Return the (x, y) coordinate for the center point of the cell that contains the specified text.  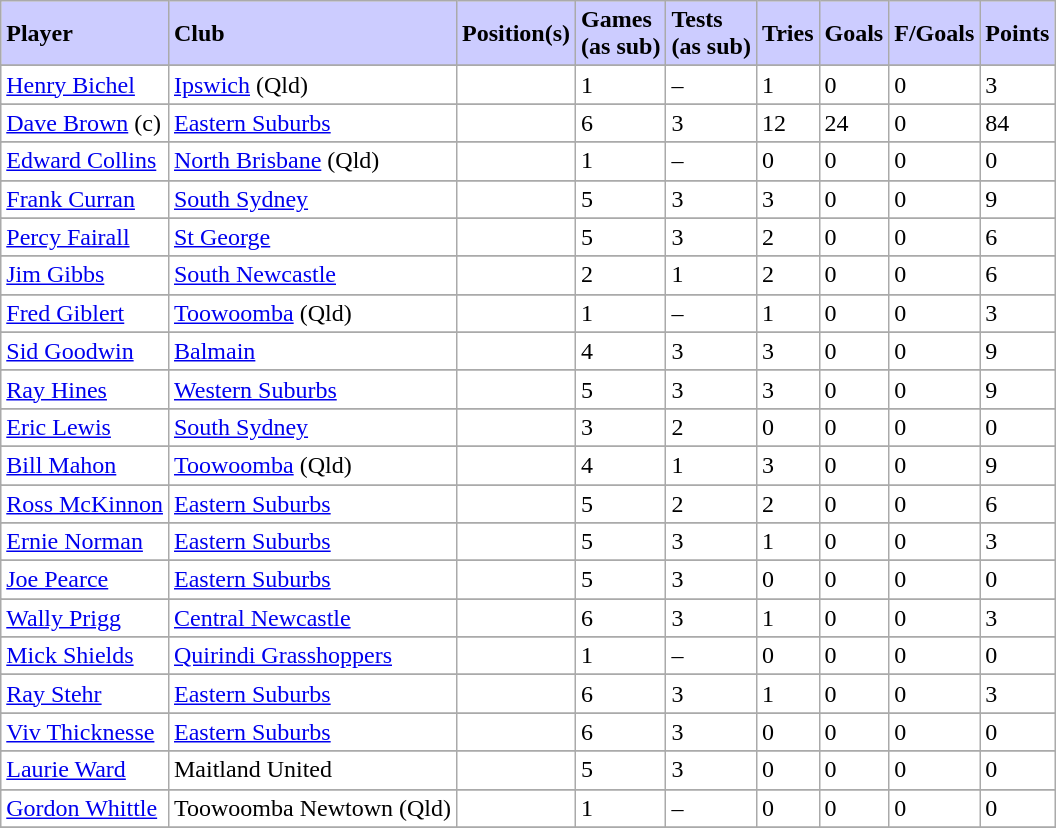
Western Suburbs (312, 389)
Toowoomba Newtown (Qld) (312, 808)
Sid Goodwin (85, 351)
Ernie Norman (85, 542)
St George (312, 237)
Maitland United (312, 770)
North Brisbane (Qld) (312, 161)
Games(as sub) (621, 34)
Central Newcastle (312, 618)
Mick Shields (85, 656)
Ray Hines (85, 389)
Bill Mahon (85, 465)
Henry Bichel (85, 85)
Viv Thicknesse (85, 732)
24 (854, 123)
Percy Fairall (85, 237)
Edward Collins (85, 161)
Eric Lewis (85, 427)
Goals (854, 34)
84 (1018, 123)
Frank Curran (85, 199)
South Newcastle (312, 275)
Points (1018, 34)
Club (312, 34)
Ray Stehr (85, 694)
Jim Gibbs (85, 275)
Gordon Whittle (85, 808)
Fred Giblert (85, 313)
Dave Brown (c) (85, 123)
Laurie Ward (85, 770)
Wally Prigg (85, 618)
Tests(as sub) (711, 34)
Quirindi Grasshoppers (312, 656)
Ipswich (Qld) (312, 85)
Ross McKinnon (85, 503)
Position(s) (516, 34)
Tries (788, 34)
Balmain (312, 351)
Joe Pearce (85, 580)
F/Goals (934, 34)
Player (85, 34)
12 (788, 123)
